Return (X, Y) of the center of cell containing provided text 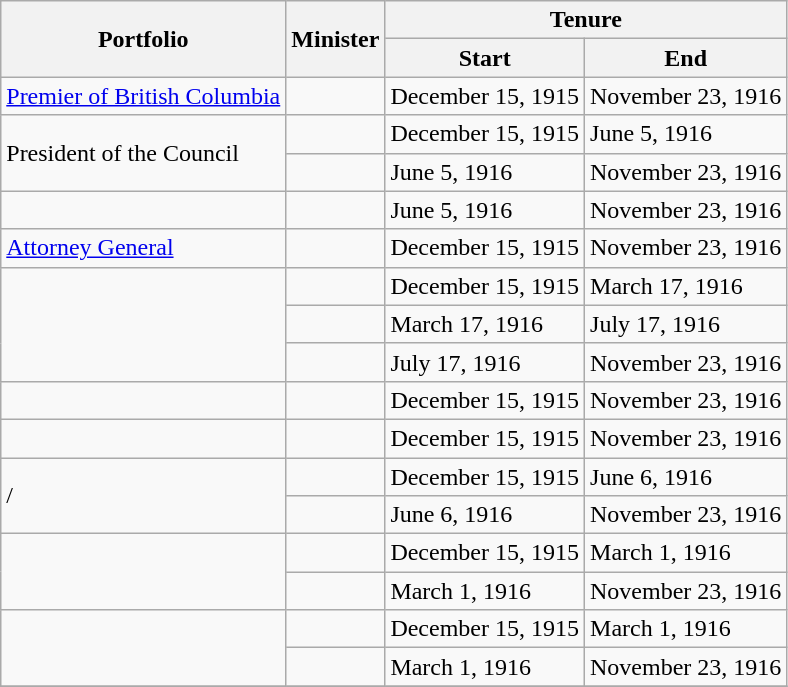
Premier of British Columbia (144, 96)
Minister (336, 39)
Attorney General (144, 248)
End (686, 58)
Portfolio (144, 39)
Tenure (586, 20)
President of the Council (144, 153)
Start (485, 58)
/ (144, 496)
